Extract the [x, y] coordinate from the center of the cell holding the provided text.  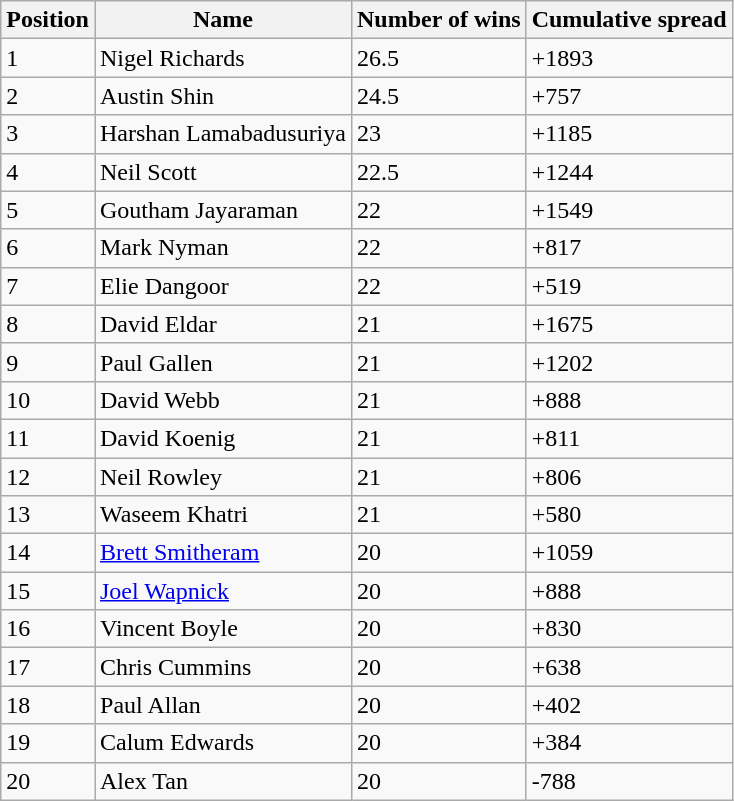
19 [48, 743]
Elie Dangoor [222, 286]
-788 [629, 781]
14 [48, 553]
Chris Cummins [222, 667]
David Koenig [222, 438]
24.5 [438, 96]
+1244 [629, 172]
Number of wins [438, 20]
3 [48, 134]
1 [48, 58]
David Webb [222, 400]
+580 [629, 515]
+817 [629, 248]
13 [48, 515]
Alex Tan [222, 781]
+1185 [629, 134]
23 [438, 134]
David Eldar [222, 324]
Nigel Richards [222, 58]
Austin Shin [222, 96]
+757 [629, 96]
9 [48, 362]
+1202 [629, 362]
+384 [629, 743]
Goutham Jayaraman [222, 210]
22.5 [438, 172]
Cumulative spread [629, 20]
7 [48, 286]
Paul Gallen [222, 362]
Neil Rowley [222, 477]
6 [48, 248]
Harshan Lamabadusuriya [222, 134]
12 [48, 477]
8 [48, 324]
+1059 [629, 553]
+1893 [629, 58]
+1675 [629, 324]
Vincent Boyle [222, 629]
Joel Wapnick [222, 591]
17 [48, 667]
+519 [629, 286]
Calum Edwards [222, 743]
Mark Nyman [222, 248]
11 [48, 438]
16 [48, 629]
Brett Smitheram [222, 553]
Neil Scott [222, 172]
+830 [629, 629]
15 [48, 591]
26.5 [438, 58]
+638 [629, 667]
Waseem Khatri [222, 515]
Position [48, 20]
5 [48, 210]
18 [48, 705]
Name [222, 20]
2 [48, 96]
10 [48, 400]
+1549 [629, 210]
Paul Allan [222, 705]
+806 [629, 477]
+811 [629, 438]
+402 [629, 705]
4 [48, 172]
